From the cell containing the given text, extract its center point as [x, y] coordinate. 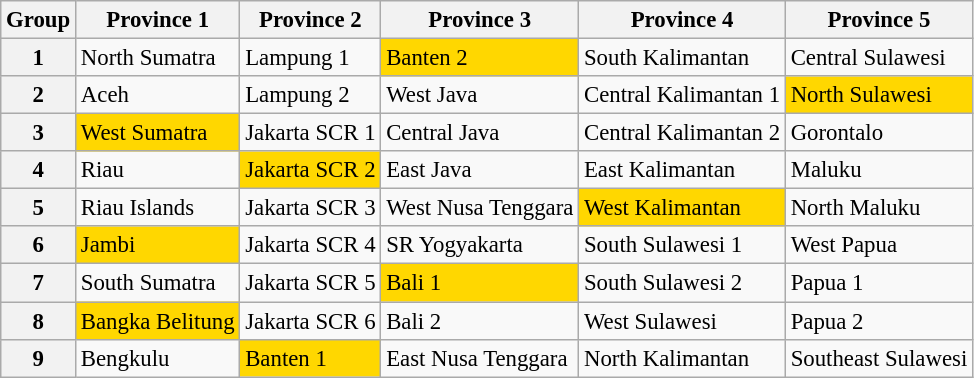
South Kalimantan [682, 58]
Jakarta SCR 4 [310, 245]
West Papua [878, 245]
Jakarta SCR 6 [310, 321]
Province 2 [310, 20]
Province 4 [682, 20]
Bengkulu [158, 358]
Bali 1 [480, 283]
North Kalimantan [682, 358]
8 [38, 321]
Bali 2 [480, 321]
Province 1 [158, 20]
Riau [158, 170]
West Sulawesi [682, 321]
Southeast Sulawesi [878, 358]
Jakarta SCR 1 [310, 133]
East Nusa Tenggara [480, 358]
Group [38, 20]
Maluku [878, 170]
4 [38, 170]
Banten 2 [480, 58]
7 [38, 283]
West Java [480, 95]
Riau Islands [158, 208]
Jakarta SCR 5 [310, 283]
West Kalimantan [682, 208]
1 [38, 58]
Gorontalo [878, 133]
South Sulawesi 2 [682, 283]
North Sumatra [158, 58]
Papua 2 [878, 321]
Banten 1 [310, 358]
Aceh [158, 95]
9 [38, 358]
Central Sulawesi [878, 58]
East Kalimantan [682, 170]
Central Kalimantan 1 [682, 95]
Bangka Belitung [158, 321]
Lampung 2 [310, 95]
Province 5 [878, 20]
5 [38, 208]
SR Yogyakarta [480, 245]
East Java [480, 170]
Province 3 [480, 20]
3 [38, 133]
2 [38, 95]
Lampung 1 [310, 58]
North Sulawesi [878, 95]
West Nusa Tenggara [480, 208]
North Maluku [878, 208]
Papua 1 [878, 283]
Jakarta SCR 3 [310, 208]
South Sulawesi 1 [682, 245]
Jambi [158, 245]
West Sumatra [158, 133]
Central Java [480, 133]
South Sumatra [158, 283]
6 [38, 245]
Central Kalimantan 2 [682, 133]
Jakarta SCR 2 [310, 170]
